Determine the [x, y] coordinate at the center of the cell enclosing the given text.  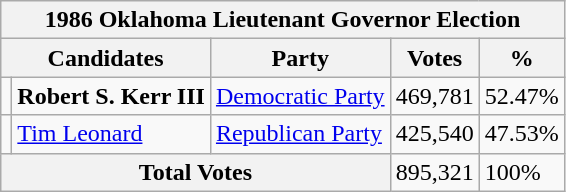
Candidates [106, 58]
895,321 [434, 172]
Republican Party [300, 134]
100% [522, 172]
Party [300, 58]
Total Votes [196, 172]
Votes [434, 58]
469,781 [434, 96]
47.53% [522, 134]
Robert S. Kerr III [112, 96]
Tim Leonard [112, 134]
Democratic Party [300, 96]
1986 Oklahoma Lieutenant Governor Election [282, 20]
52.47% [522, 96]
% [522, 58]
425,540 [434, 134]
